Search for the cell housing the specified text and yield its [X, Y] center coordinate. 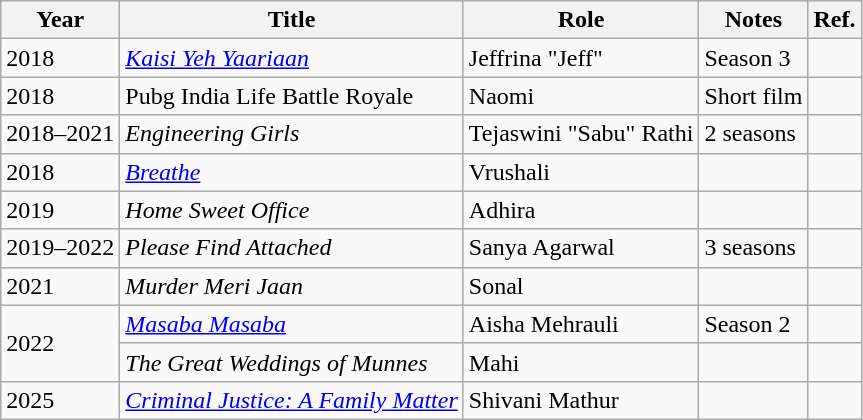
Season 3 [754, 58]
Role [581, 20]
Naomi [581, 96]
2019–2022 [60, 248]
The Great Weddings of Munnes [292, 362]
2018–2021 [60, 134]
Masaba Masaba [292, 324]
Shivani Mathur [581, 400]
2025 [60, 400]
2022 [60, 343]
3 seasons [754, 248]
Kaisi Yeh Yaariaan [292, 58]
Aisha Mehrauli [581, 324]
2021 [60, 286]
Adhira [581, 210]
Sonal [581, 286]
Home Sweet Office [292, 210]
Pubg India Life Battle Royale [292, 96]
Please Find Attached [292, 248]
Mahi [581, 362]
Breathe [292, 172]
Murder Meri Jaan [292, 286]
Ref. [834, 20]
Title [292, 20]
Criminal Justice: A Family Matter [292, 400]
Notes [754, 20]
Tejaswini "Sabu" Rathi [581, 134]
Vrushali [581, 172]
Season 2 [754, 324]
Year [60, 20]
Jeffrina "Jeff" [581, 58]
Engineering Girls [292, 134]
2 seasons [754, 134]
2019 [60, 210]
Sanya Agarwal [581, 248]
Short film [754, 96]
